From the cell containing the given text, extract its center point as (X, Y) coordinate. 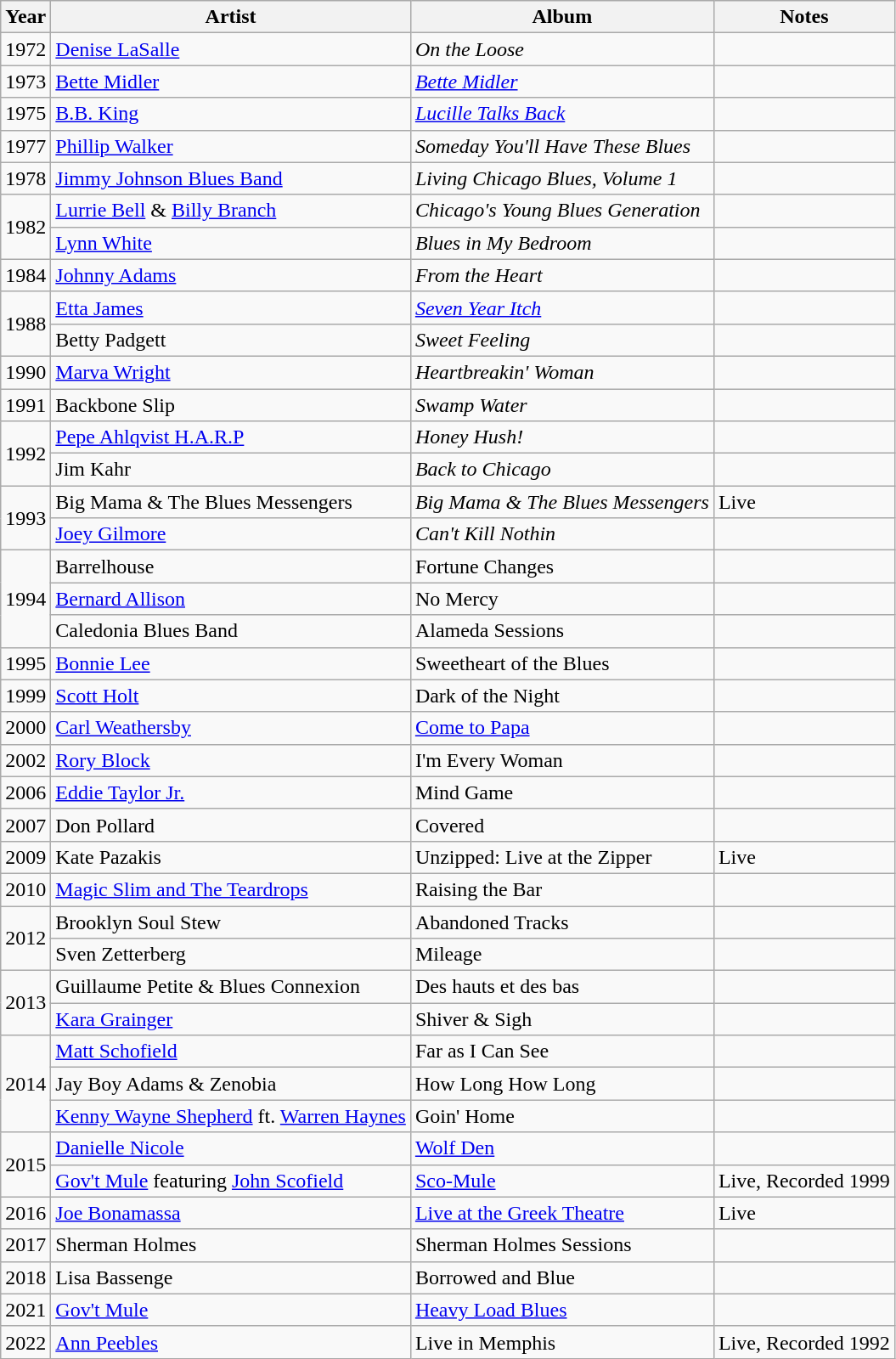
1978 (25, 178)
Alameda Sessions (562, 631)
Sherman Holmes (231, 1245)
Borrowed and Blue (562, 1277)
Mind Game (562, 792)
Brooklyn Soul Stew (231, 922)
Kate Pazakis (231, 857)
Lynn White (231, 243)
Bonnie Lee (231, 663)
Denise LaSalle (231, 49)
Chicago's Young Blues Generation (562, 211)
1999 (25, 696)
Year (25, 17)
2018 (25, 1277)
B.B. King (231, 114)
1993 (25, 518)
Dark of the Night (562, 696)
Live, Recorded 1992 (803, 1342)
Carl Weathersby (231, 728)
1972 (25, 49)
Barrelhouse (231, 567)
1973 (25, 82)
Someday You'll Have These Blues (562, 146)
Live at the Greek Theatre (562, 1213)
Kenny Wayne Shepherd ft. Warren Haynes (231, 1116)
2002 (25, 760)
Far as I Can See (562, 1052)
Backbone Slip (231, 405)
2010 (25, 889)
Shiver & Sigh (562, 1019)
Sweetheart of the Blues (562, 663)
Wolf Den (562, 1148)
2016 (25, 1213)
Living Chicago Blues, Volume 1 (562, 178)
Honey Hush! (562, 437)
I'm Every Woman (562, 760)
1991 (25, 405)
Bernard Allison (231, 599)
1975 (25, 114)
Caledonia Blues Band (231, 631)
Goin' Home (562, 1116)
Swamp Water (562, 405)
Unzipped: Live at the Zipper (562, 857)
Phillip Walker (231, 146)
Covered (562, 825)
Gov't Mule (231, 1310)
2014 (25, 1084)
2000 (25, 728)
Ann Peebles (231, 1342)
Magic Slim and The Teardrops (231, 889)
Kara Grainger (231, 1019)
Joey Gilmore (231, 534)
2022 (25, 1342)
Gov't Mule featuring John Scofield (231, 1181)
Sweet Feeling (562, 340)
Live, Recorded 1999 (803, 1181)
Joe Bonamassa (231, 1213)
Mileage (562, 955)
How Long How Long (562, 1084)
2007 (25, 825)
Johnny Adams (231, 275)
No Mercy (562, 599)
Sven Zetterberg (231, 955)
Marva Wright (231, 372)
1982 (25, 227)
1984 (25, 275)
Danielle Nicole (231, 1148)
Artist (231, 17)
Etta James (231, 307)
2015 (25, 1164)
Betty Padgett (231, 340)
Come to Papa (562, 728)
Lucille Talks Back (562, 114)
2009 (25, 857)
Blues in My Bedroom (562, 243)
Guillaume Petite & Blues Connexion (231, 987)
2006 (25, 792)
Matt Schofield (231, 1052)
Jim Kahr (231, 470)
Heavy Load Blues (562, 1310)
Pepe Ahlqvist H.A.R.P (231, 437)
Lisa Bassenge (231, 1277)
Scott Holt (231, 696)
1988 (25, 324)
2021 (25, 1310)
Eddie Taylor Jr. (231, 792)
Jimmy Johnson Blues Band (231, 178)
Seven Year Itch (562, 307)
2017 (25, 1245)
1990 (25, 372)
Fortune Changes (562, 567)
Album (562, 17)
Live in Memphis (562, 1342)
Abandoned Tracks (562, 922)
Don Pollard (231, 825)
On the Loose (562, 49)
1977 (25, 146)
Rory Block (231, 760)
From the Heart (562, 275)
Des hauts et des bas (562, 987)
Can't Kill Nothin (562, 534)
Sherman Holmes Sessions (562, 1245)
1994 (25, 599)
Jay Boy Adams & Zenobia (231, 1084)
Lurrie Bell & Billy Branch (231, 211)
1995 (25, 663)
Back to Chicago (562, 470)
Raising the Bar (562, 889)
Notes (803, 17)
1992 (25, 454)
Heartbreakin' Woman (562, 372)
2013 (25, 1003)
2012 (25, 938)
Sco-Mule (562, 1181)
